Output the [X, Y] coordinate of the center of the cell containing the given text.  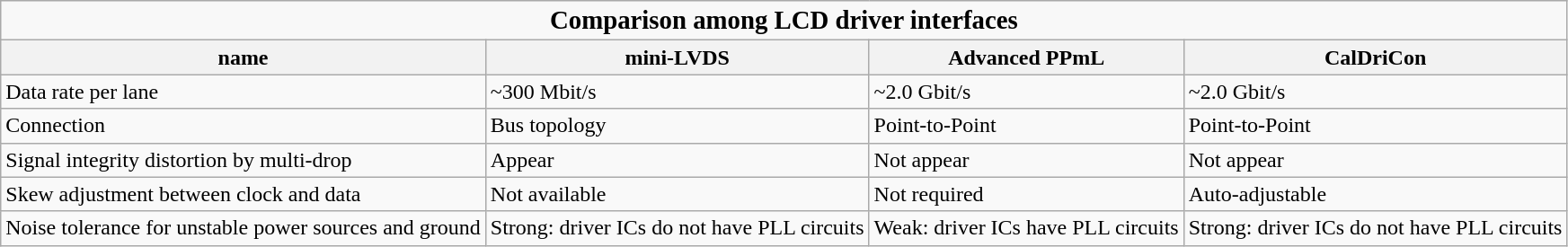
Not required [1026, 194]
Connection [244, 126]
Advanced PPmL [1026, 57]
Bus topology [678, 126]
Appear [678, 160]
name [244, 57]
Signal integrity distortion by multi-drop [244, 160]
~300 Mbit/s [678, 92]
Not available [678, 194]
Data rate per lane [244, 92]
Skew adjustment between clock and data [244, 194]
Comparison among LCD driver interfaces [784, 21]
mini-LVDS [678, 57]
Noise tolerance for unstable power sources and ground [244, 228]
Auto-adjustable [1375, 194]
CalDriCon [1375, 57]
Weak: driver ICs have PLL circuits [1026, 228]
